Pinpoint the cell where the given text exists, returning its [x, y] midpoint coordinate. 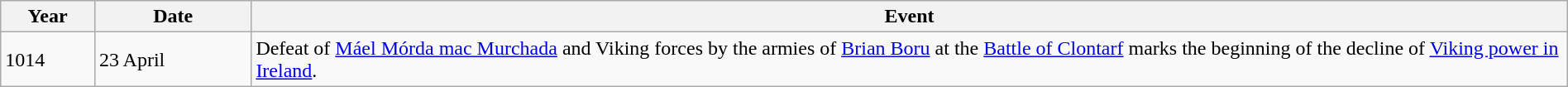
23 April [172, 60]
Event [910, 17]
Year [48, 17]
Date [172, 17]
1014 [48, 60]
